Return (x, y) of the center of cell containing provided text 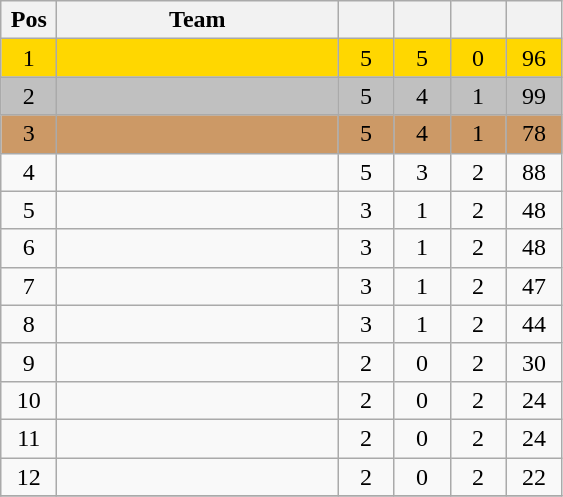
78 (534, 134)
10 (29, 400)
44 (534, 324)
Pos (29, 20)
30 (534, 362)
7 (29, 286)
88 (534, 172)
9 (29, 362)
99 (534, 96)
6 (29, 248)
8 (29, 324)
Team (198, 20)
11 (29, 438)
96 (534, 58)
22 (534, 477)
12 (29, 477)
47 (534, 286)
